Capture the cell that displays the provided text and extract its (x, y) central coordinate. 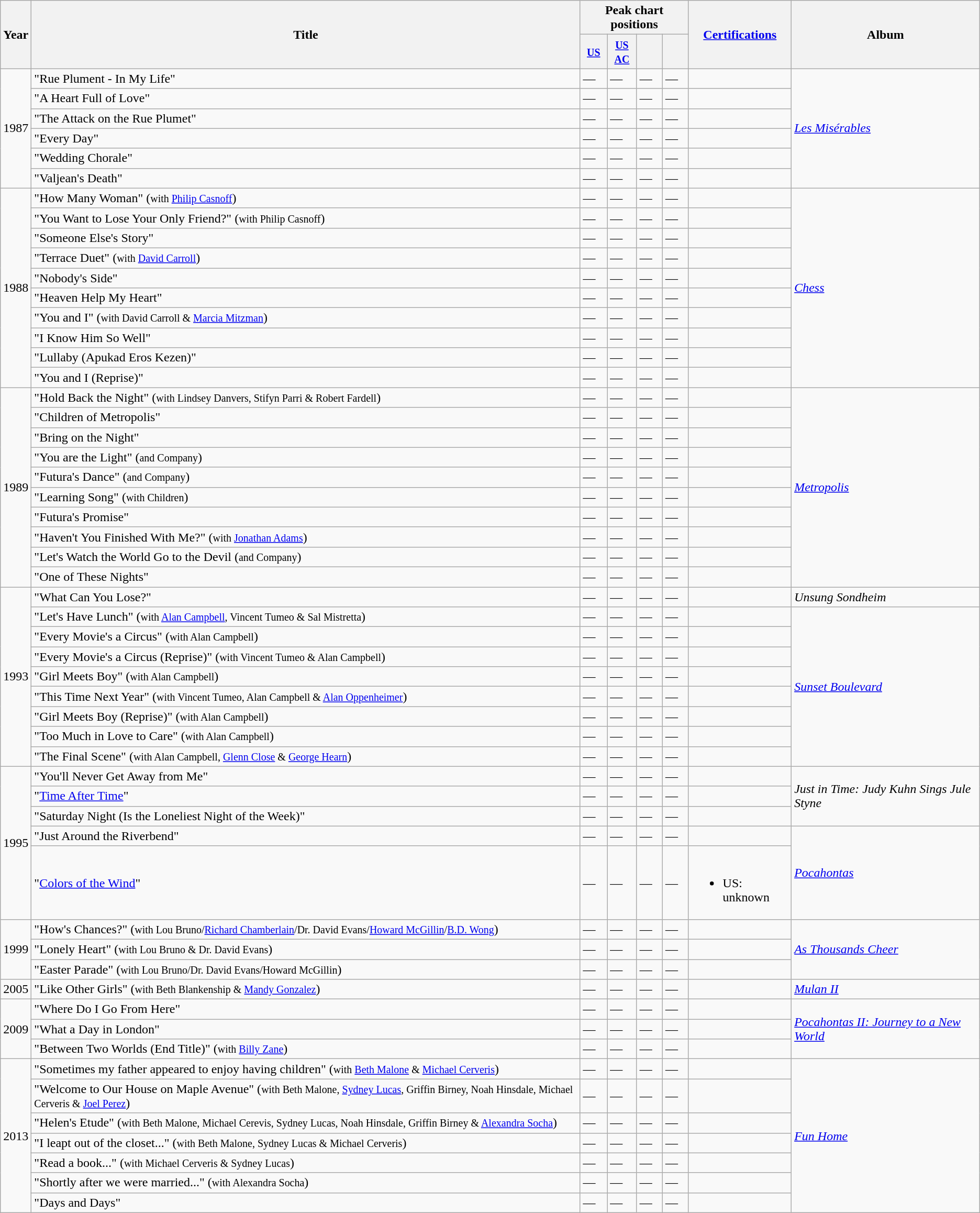
"You and I (Reprise)" (306, 378)
"Welcome to Our House on Maple Avenue" (with Beth Malone, Sydney Lucas, Griffin Birney, Noah Hinsdale, Michael Cerveris & Joel Perez) (306, 1096)
Certifications (740, 35)
"Girl Meets Boy (Reprise)" (with Alan Campbell) (306, 716)
2005 (16, 989)
"Nobody's Side" (306, 278)
"Sometimes my father appeared to enjoy having children" (with Beth Malone & Michael Cerveris) (306, 1069)
Sunset Boulevard (886, 687)
"You and I" (with David Carroll & Marcia Mitzman) (306, 318)
"Time After Time" (306, 796)
Pocahontas II: Journey to a New World (886, 1029)
1993 (16, 677)
"Just Around the Riverbend" (306, 836)
"Too Much in Love to Care" (with Alan Campbell) (306, 736)
"Between Two Worlds (End Title)" (with Billy Zane) (306, 1049)
"How's Chances?" (with Lou Bruno/Richard Chamberlain/Dr. David Evans/Howard McGillin/B.D. Wong) (306, 929)
1987 (16, 128)
"What a Day in London" (306, 1029)
"How Many Woman" (with Philip Casnoff) (306, 198)
"Learning Song" (with Children) (306, 497)
"Read a book..." (with Michael Cerveris & Sydney Lucas) (306, 1163)
1989 (16, 487)
Metropolis (886, 487)
Fun Home (886, 1135)
"You'll Never Get Away from Me" (306, 776)
"Wedding Chorale" (306, 158)
USAC (622, 51)
Peak chart positions (634, 18)
2013 (16, 1135)
"Futura's Dance" (and Company) (306, 477)
"One of These Nights" (306, 577)
Unsung Sondheim (886, 597)
"Terrace Duet" (with David Carroll) (306, 258)
"Futura's Promise" (306, 517)
"A Heart Full of Love" (306, 98)
"Lonely Heart" (with Lou Bruno & Dr. David Evans) (306, 949)
Just in Time: Judy Kuhn Sings Jule Styne (886, 796)
"Rue Plument - In My Life" (306, 79)
"I leapt out of the closet..." (with Beth Malone, Sydney Lucas & Michael Cerveris) (306, 1143)
2009 (16, 1029)
"Shortly after we were married..." (with Alexandra Socha) (306, 1183)
Chess (886, 288)
"Every Movie's a Circus" (with Alan Campbell) (306, 637)
"I Know Him So Well" (306, 338)
"Easter Parade" (with Lou Bruno/Dr. David Evans/Howard McGillin) (306, 969)
"Every Movie's a Circus (Reprise)" (with Vincent Tumeo & Alan Campbell) (306, 657)
US: unknown (740, 883)
"Heaven Help My Heart" (306, 298)
"Like Other Girls" (with Beth Blankenship & Mandy Gonzalez) (306, 989)
"You are the Light" (and Company) (306, 457)
"Girl Meets Boy" (with Alan Campbell) (306, 677)
"Helen's Etude" (with Beth Malone, Michael Cerevis, Sydney Lucas, Noah Hinsdale, Griffin Birney & Alexandra Socha) (306, 1123)
"You Want to Lose Your Only Friend?" (with Philip Casnoff) (306, 218)
"The Final Scene" (with Alan Campbell, Glenn Close & George Hearn) (306, 756)
"Hold Back the Night" (with Lindsey Danvers, Stifyn Parri & Robert Fardell) (306, 398)
"Colors of the Wind" (306, 883)
"Every Day" (306, 138)
"Lullaby (Apukad Eros Kezen)" (306, 358)
"Where Do I Go From Here" (306, 1009)
Pocahontas (886, 873)
As Thousands Cheer (886, 949)
"Bring on the Night" (306, 437)
"What Can You Lose?" (306, 597)
Album (886, 35)
"Children of Metropolis" (306, 417)
"Saturday Night (Is the Loneliest Night of the Week)" (306, 816)
Year (16, 35)
Les Misérables (886, 128)
"Someone Else's Story" (306, 238)
Mulan II (886, 989)
Title (306, 35)
1995 (16, 843)
1999 (16, 949)
1988 (16, 288)
"Days and Days" (306, 1203)
"Let's Have Lunch" (with Alan Campbell, Vincent Tumeo & Sal Mistretta) (306, 617)
"This Time Next Year" (with Vincent Tumeo, Alan Campbell & Alan Oppenheimer) (306, 697)
"Valjean's Death" (306, 178)
"Haven't You Finished With Me?" (with Jonathan Adams) (306, 537)
US (594, 51)
"Let's Watch the World Go to the Devil (and Company) (306, 557)
"The Attack on the Rue Plumet" (306, 118)
